Scan for the cell matching the given text and deliver its [X, Y] coordinate at center. 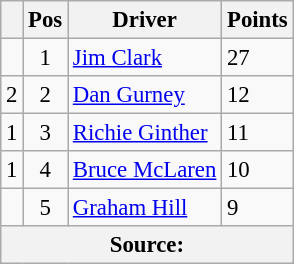
5 [46, 208]
27 [258, 58]
Driver [145, 20]
Bruce McLaren [145, 170]
12 [258, 95]
9 [258, 208]
Pos [46, 20]
4 [46, 170]
Dan Gurney [145, 95]
Source: [147, 245]
Jim Clark [145, 58]
10 [258, 170]
11 [258, 133]
3 [46, 133]
Graham Hill [145, 208]
Points [258, 20]
Richie Ginther [145, 133]
